For the text-containing cell, return its midpoint in [x, y] coordinate format. 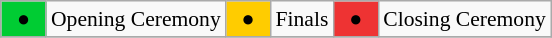
Opening Ceremony [136, 19]
Finals [302, 19]
Closing Ceremony [464, 19]
